Output the (x, y) coordinate of the center of the cell containing the given text.  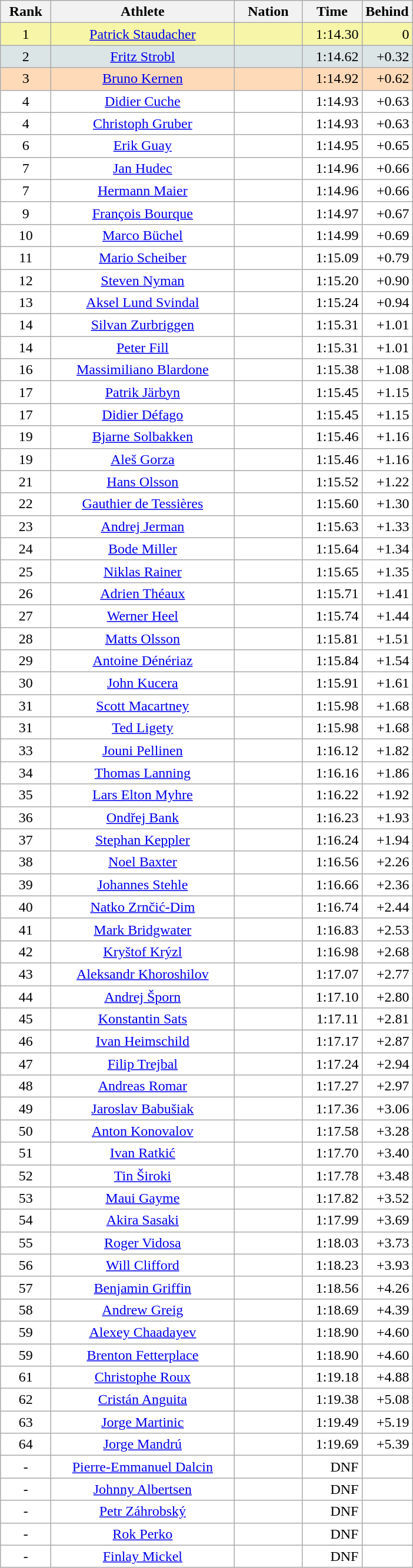
Lars Elton Myhre (142, 795)
Noel Baxter (142, 862)
1:16.83 (332, 929)
François Bourque (142, 213)
1:17.27 (332, 1086)
+5.08 (387, 1400)
27 (26, 616)
+2.44 (387, 907)
1:15.64 (332, 549)
1:16.23 (332, 818)
Silvan Zurbriggen (142, 325)
Konstantin Sats (142, 1019)
Brenton Fetterplace (142, 1355)
+3.73 (387, 1243)
1:17.58 (332, 1131)
52 (26, 1176)
Matts Olsson (142, 638)
+2.87 (387, 1042)
47 (26, 1064)
Nation (268, 12)
Tin Široki (142, 1176)
+3.48 (387, 1176)
Ondřej Bank (142, 818)
50 (26, 1131)
Pierre-Emmanuel Dalcin (142, 1467)
35 (26, 795)
+2.97 (387, 1086)
Athlete (142, 12)
Christoph Gruber (142, 124)
Ivan Heimschild (142, 1042)
39 (26, 885)
62 (26, 1400)
Gauthier de Tessières (142, 504)
Cristán Anguita (142, 1400)
55 (26, 1243)
30 (26, 683)
1:15.38 (332, 370)
1:17.10 (332, 997)
Maui Gayme (142, 1198)
1:19.69 (332, 1444)
49 (26, 1109)
Aksel Lund Svindal (142, 303)
+0.79 (387, 258)
1:17.17 (332, 1042)
28 (26, 638)
+1.51 (387, 638)
+3.28 (387, 1131)
+1.08 (387, 370)
Niklas Rainer (142, 571)
1:17.07 (332, 974)
+0.32 (387, 56)
25 (26, 571)
Hermann Maier (142, 191)
Patrick Staudacher (142, 34)
1:17.70 (332, 1153)
23 (26, 526)
+0.94 (387, 303)
1:14.92 (332, 79)
44 (26, 997)
Marco Büchel (142, 235)
Mario Scheiber (142, 258)
+4.39 (387, 1310)
+1.30 (387, 504)
1:17.82 (332, 1198)
1:15.74 (332, 616)
Andrej Šporn (142, 997)
+1.92 (387, 795)
10 (26, 235)
Jouni Pellinen (142, 750)
1:14.95 (332, 146)
1:16.74 (332, 907)
26 (26, 593)
1:18.03 (332, 1243)
16 (26, 370)
+1.61 (387, 683)
53 (26, 1198)
1:15.81 (332, 638)
1:14.30 (332, 34)
56 (26, 1265)
+2.68 (387, 952)
1:14.97 (332, 213)
+5.19 (387, 1422)
Bruno Kernen (142, 79)
Adrien Théaux (142, 593)
Erik Guay (142, 146)
42 (26, 952)
+2.94 (387, 1064)
21 (26, 482)
36 (26, 818)
+2.53 (387, 929)
Thomas Lanning (142, 773)
+3.06 (387, 1109)
38 (26, 862)
46 (26, 1042)
+1.34 (387, 549)
+4.88 (387, 1377)
+1.44 (387, 616)
Time (332, 12)
+2.81 (387, 1019)
+0.69 (387, 235)
40 (26, 907)
1:19.49 (332, 1422)
+3.40 (387, 1153)
+5.39 (387, 1444)
+0.62 (387, 79)
1:17.78 (332, 1176)
9 (26, 213)
Mark Bridgwater (142, 929)
Fritz Strobl (142, 56)
1:15.91 (332, 683)
+2.80 (387, 997)
1:15.52 (332, 482)
63 (26, 1422)
Massimiliano Blardone (142, 370)
+1.54 (387, 661)
Filip Trejbal (142, 1064)
12 (26, 281)
22 (26, 504)
+2.36 (387, 885)
29 (26, 661)
Johnny Albertsen (142, 1489)
Roger Vidosa (142, 1243)
+1.33 (387, 526)
Johannes Stehle (142, 885)
0 (387, 34)
1:14.62 (332, 56)
Andrew Greig (142, 1310)
+1.41 (387, 593)
Peter Fill (142, 348)
+4.26 (387, 1287)
2 (26, 56)
Andrej Jerman (142, 526)
Aleš Gorza (142, 459)
1 (26, 34)
Behind (387, 12)
1:15.84 (332, 661)
37 (26, 840)
1:19.38 (332, 1400)
Jaroslav Babušiak (142, 1109)
Rank (26, 12)
John Kucera (142, 683)
Werner Heel (142, 616)
61 (26, 1377)
34 (26, 773)
1:17.99 (332, 1220)
Finlay Mickel (142, 1556)
Antoine Dénériaz (142, 661)
+1.35 (387, 571)
1:18.56 (332, 1287)
58 (26, 1310)
1:15.20 (332, 281)
1:16.24 (332, 840)
Bode Miller (142, 549)
13 (26, 303)
51 (26, 1153)
Bjarne Solbakken (142, 437)
+1.93 (387, 818)
Alexey Chaadayev (142, 1332)
57 (26, 1287)
Andreas Romar (142, 1086)
Steven Nyman (142, 281)
48 (26, 1086)
64 (26, 1444)
+0.65 (387, 146)
Aleksandr Khoroshilov (142, 974)
Akira Sasaki (142, 1220)
54 (26, 1220)
Will Clifford (142, 1265)
Anton Konovalov (142, 1131)
+3.52 (387, 1198)
1:17.36 (332, 1109)
Scott Macartney (142, 706)
Jorge Martinic (142, 1422)
1:16.22 (332, 795)
1:15.24 (332, 303)
+1.82 (387, 750)
1:15.60 (332, 504)
1:16.56 (332, 862)
+1.22 (387, 482)
1:16.98 (332, 952)
Petr Záhrobský (142, 1512)
1:18.69 (332, 1310)
1:19.18 (332, 1377)
1:15.65 (332, 571)
+3.69 (387, 1220)
+1.94 (387, 840)
Kryštof Krýzl (142, 952)
Christophe Roux (142, 1377)
Jan Hudec (142, 168)
Hans Olsson (142, 482)
1:16.16 (332, 773)
+3.93 (387, 1265)
1:15.09 (332, 258)
Patrik Järbyn (142, 392)
Jorge Mandrú (142, 1444)
Stephan Keppler (142, 840)
+1.86 (387, 773)
3 (26, 79)
24 (26, 549)
1:17.24 (332, 1064)
1:16.66 (332, 885)
1:15.63 (332, 526)
1:14.99 (332, 235)
1:15.71 (332, 593)
Natko Zrnčić-Dim (142, 907)
Benjamin Griffin (142, 1287)
41 (26, 929)
+2.26 (387, 862)
6 (26, 146)
Didier Défago (142, 415)
Ivan Ratkić (142, 1153)
+0.90 (387, 281)
1:16.12 (332, 750)
1:17.11 (332, 1019)
11 (26, 258)
+2.77 (387, 974)
33 (26, 750)
45 (26, 1019)
Didier Cuche (142, 101)
+0.67 (387, 213)
Ted Ligety (142, 728)
Rok Perko (142, 1534)
1:18.23 (332, 1265)
43 (26, 974)
